Return the [x, y] coordinate for the center point of the cell that contains the specified text.  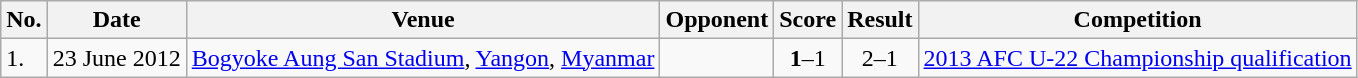
Bogyoke Aung San Stadium, Yangon, Myanmar [423, 58]
2–1 [880, 58]
Competition [1138, 20]
Date [116, 20]
Result [880, 20]
Venue [423, 20]
23 June 2012 [116, 58]
Score [808, 20]
Opponent [717, 20]
No. [24, 20]
1. [24, 58]
1–1 [808, 58]
2013 AFC U-22 Championship qualification [1138, 58]
